Scan for the cell matching the given text and deliver its [x, y] coordinate at center. 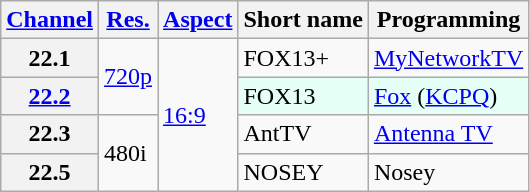
Aspect [198, 20]
Short name [303, 20]
22.1 [50, 58]
480i [128, 153]
AntTV [303, 134]
FOX13 [303, 96]
22.2 [50, 96]
NOSEY [303, 172]
Fox (KCPQ) [448, 96]
22.3 [50, 134]
22.5 [50, 172]
MyNetworkTV [448, 58]
Channel [50, 20]
720p [128, 77]
16:9 [198, 115]
Nosey [448, 172]
Antenna TV [448, 134]
Programming [448, 20]
FOX13+ [303, 58]
Res. [128, 20]
